Return the (x, y) coordinate for the center point of the cell that contains the specified text.  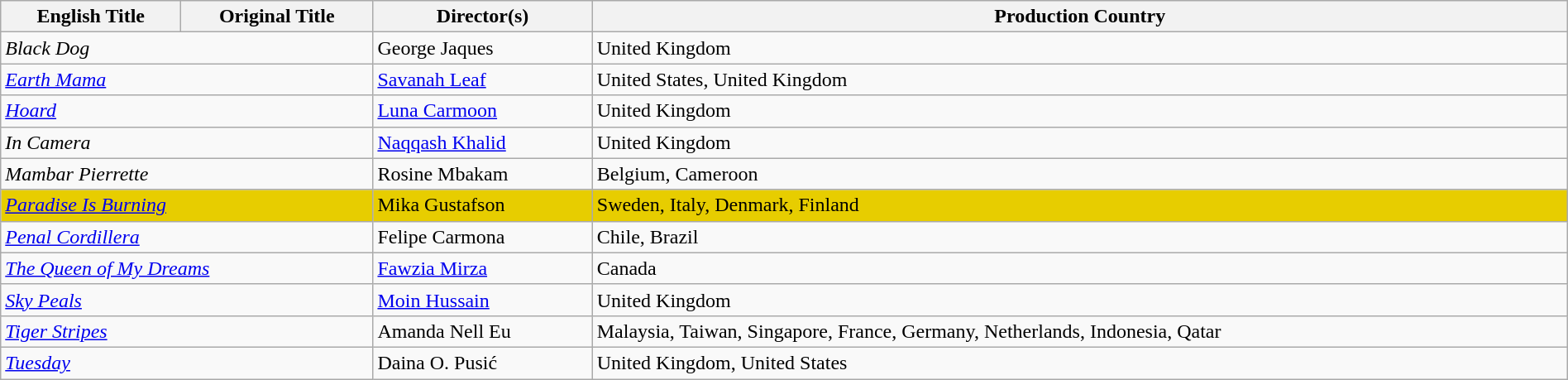
Production Country (1080, 17)
Savanah Leaf (483, 79)
The Queen of My Dreams (187, 268)
Sky Peals (187, 300)
Hoard (187, 111)
Fawzia Mirza (483, 268)
Black Dog (187, 48)
In Camera (187, 142)
Felipe Carmona (483, 237)
Rosine Mbakam (483, 174)
Mambar Pierrette (187, 174)
Amanda Nell Eu (483, 331)
Malaysia, Taiwan, Singapore, France, Germany, Netherlands, Indonesia, Qatar (1080, 331)
Director(s) (483, 17)
Paradise Is Burning (187, 205)
Naqqash Khalid (483, 142)
Sweden, Italy, Denmark, Finland (1080, 205)
Earth Mama (187, 79)
Tuesday (187, 363)
Daina O. Pusić (483, 363)
Canada (1080, 268)
United States, United Kingdom (1080, 79)
Tiger Stripes (187, 331)
Mika Gustafson (483, 205)
English Title (91, 17)
Belgium, Cameroon (1080, 174)
Chile, Brazil (1080, 237)
Original Title (277, 17)
Moin Hussain (483, 300)
George Jaques (483, 48)
Luna Carmoon (483, 111)
Penal Cordillera (187, 237)
United Kingdom, United States (1080, 363)
